Scan for the cell matching the given text and deliver its [X, Y] coordinate at center. 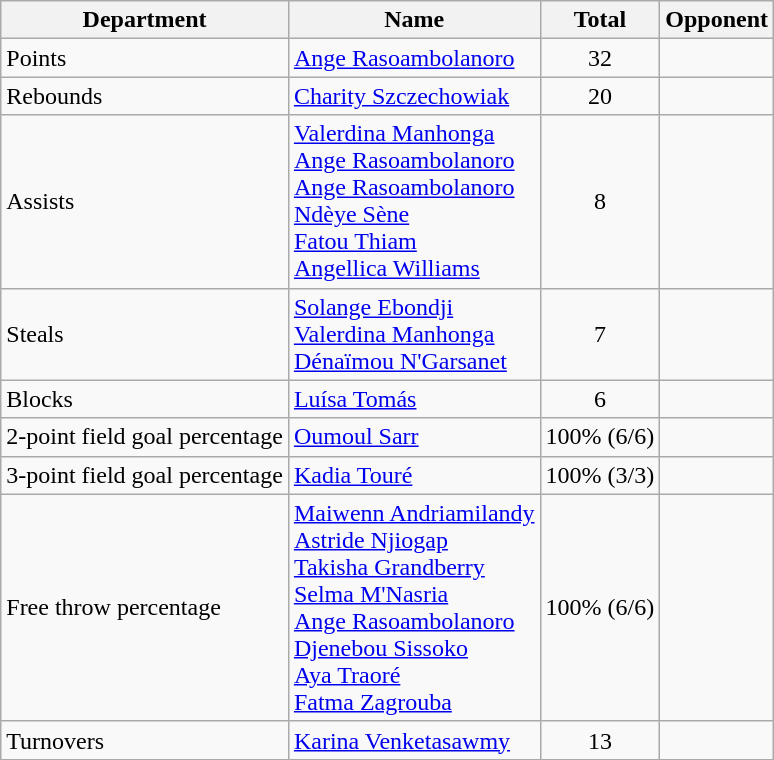
Oumoul Sarr [414, 437]
Department [145, 20]
8 [600, 202]
Luísa Tomás [414, 399]
Assists [145, 202]
13 [600, 740]
6 [600, 399]
Total [600, 20]
Turnovers [145, 740]
2-point field goal percentage [145, 437]
20 [600, 96]
Maiwenn Andriamilandy Astride Njiogap Takisha Grandberry Selma M'Nasria Ange Rasoambolanoro Djenebou Sissoko Aya Traoré Fatma Zagrouba [414, 608]
Points [145, 58]
Opponent [717, 20]
Solange Ebondji Valerdina Manhonga Dénaïmou N'Garsanet [414, 334]
Free throw percentage [145, 608]
3-point field goal percentage [145, 475]
Kadia Touré [414, 475]
Valerdina Manhonga Ange Rasoambolanoro Ange Rasoambolanoro Ndèye Sène Fatou Thiam Angellica Williams [414, 202]
Ange Rasoambolanoro [414, 58]
7 [600, 334]
Rebounds [145, 96]
Karina Venketasawmy [414, 740]
100% (3/3) [600, 475]
32 [600, 58]
Charity Szczechowiak [414, 96]
Name [414, 20]
Blocks [145, 399]
Steals [145, 334]
